Output the (X, Y) coordinate of the center of the cell containing the given text.  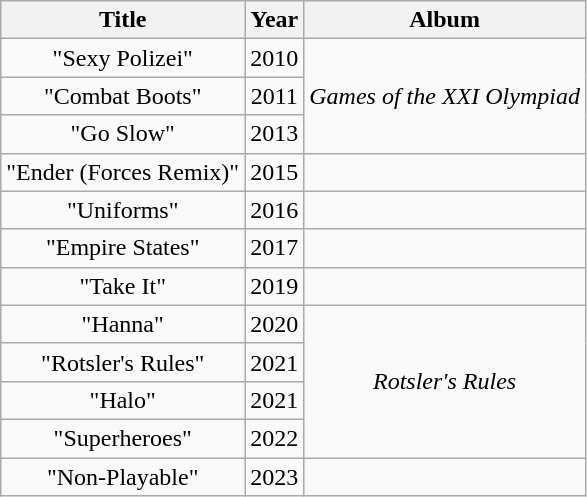
2010 (274, 58)
"Superheroes" (123, 438)
"Go Slow" (123, 134)
2017 (274, 248)
Rotsler's Rules (445, 381)
2013 (274, 134)
"Ender (Forces Remix)" (123, 172)
2011 (274, 96)
Title (123, 20)
"Sexy Polizei" (123, 58)
2023 (274, 477)
2015 (274, 172)
Year (274, 20)
Album (445, 20)
"Uniforms" (123, 210)
"Take It" (123, 286)
2022 (274, 438)
"Rotsler's Rules" (123, 362)
"Empire States" (123, 248)
"Halo" (123, 400)
"Combat Boots" (123, 96)
Games of the XXI Olympiad (445, 96)
"Non-Playable" (123, 477)
2016 (274, 210)
2019 (274, 286)
"Hanna" (123, 324)
2020 (274, 324)
